Extract the (x, y) coordinate from the center of the cell holding the provided text.  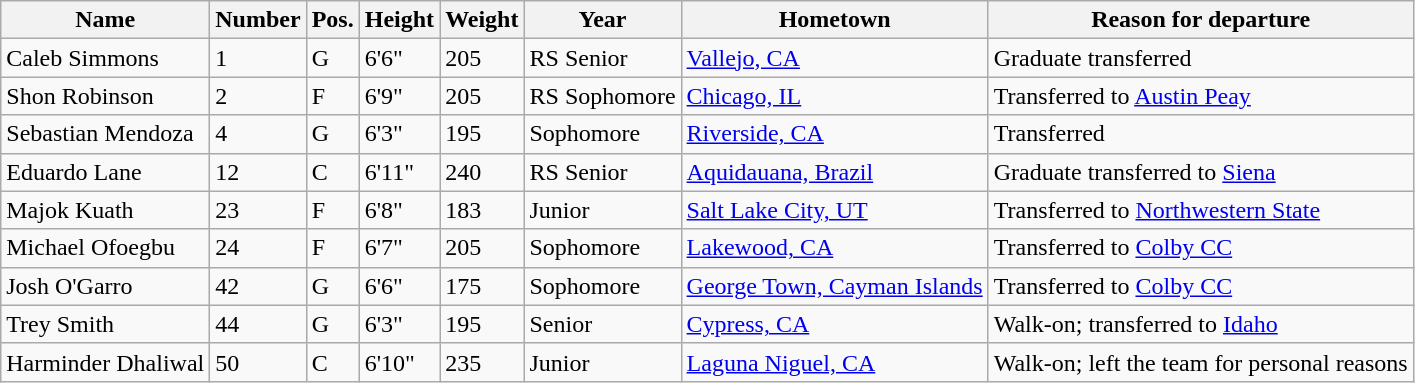
235 (482, 362)
Trey Smith (106, 324)
Transferred to Austin Peay (1200, 96)
Hometown (834, 20)
Walk-on; left the team for personal reasons (1200, 362)
183 (482, 210)
Pos. (332, 20)
Transferred (1200, 134)
Aquidauana, Brazil (834, 172)
Height (399, 20)
Cypress, CA (834, 324)
44 (258, 324)
240 (482, 172)
23 (258, 210)
Transferred to Northwestern State (1200, 210)
Weight (482, 20)
Senior (602, 324)
4 (258, 134)
2 (258, 96)
Salt Lake City, UT (834, 210)
Chicago, IL (834, 96)
Number (258, 20)
Graduate transferred to Siena (1200, 172)
Michael Ofoegbu (106, 248)
42 (258, 286)
6'11" (399, 172)
Lakewood, CA (834, 248)
Reason for departure (1200, 20)
Shon Robinson (106, 96)
Harminder Dhaliwal (106, 362)
50 (258, 362)
Vallejo, CA (834, 58)
6'7" (399, 248)
24 (258, 248)
175 (482, 286)
Name (106, 20)
1 (258, 58)
6'10" (399, 362)
6'8" (399, 210)
George Town, Cayman Islands (834, 286)
Sebastian Mendoza (106, 134)
Caleb Simmons (106, 58)
12 (258, 172)
Year (602, 20)
Josh O'Garro (106, 286)
Graduate transferred (1200, 58)
RS Sophomore (602, 96)
Eduardo Lane (106, 172)
Walk-on; transferred to Idaho (1200, 324)
Laguna Niguel, CA (834, 362)
Riverside, CA (834, 134)
6'9" (399, 96)
Majok Kuath (106, 210)
